Return the [X, Y] coordinate for the center point of the cell that contains the specified text.  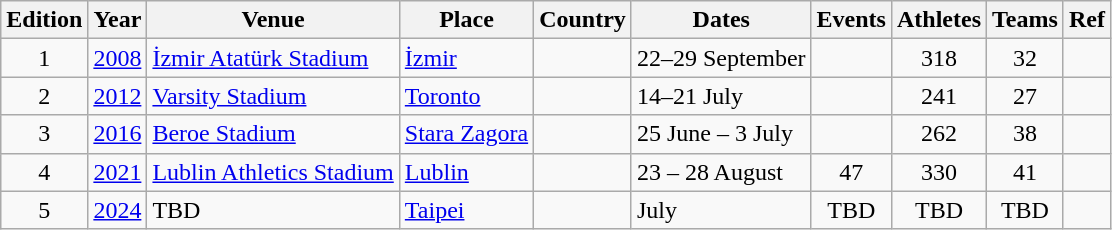
İzmir Atatürk Stadium [273, 58]
Lublin [466, 172]
Ref [1086, 20]
Stara Zagora [466, 134]
Taipei [466, 210]
318 [938, 58]
Lublin Athletics Stadium [273, 172]
Year [118, 20]
262 [938, 134]
241 [938, 96]
July [721, 210]
27 [1026, 96]
2021 [118, 172]
Country [583, 20]
23 – 28 August [721, 172]
Venue [273, 20]
Teams [1026, 20]
Place [466, 20]
Toronto [466, 96]
32 [1026, 58]
Beroe Stadium [273, 134]
1 [44, 58]
3 [44, 134]
14–21 July [721, 96]
2016 [118, 134]
Varsity Stadium [273, 96]
2012 [118, 96]
41 [1026, 172]
38 [1026, 134]
2008 [118, 58]
330 [938, 172]
İzmir [466, 58]
2024 [118, 210]
Dates [721, 20]
2 [44, 96]
Edition [44, 20]
4 [44, 172]
5 [44, 210]
Athletes [938, 20]
47 [851, 172]
Events [851, 20]
25 June – 3 July [721, 134]
22–29 September [721, 58]
